From the cell containing the given text, extract its center point as [x, y] coordinate. 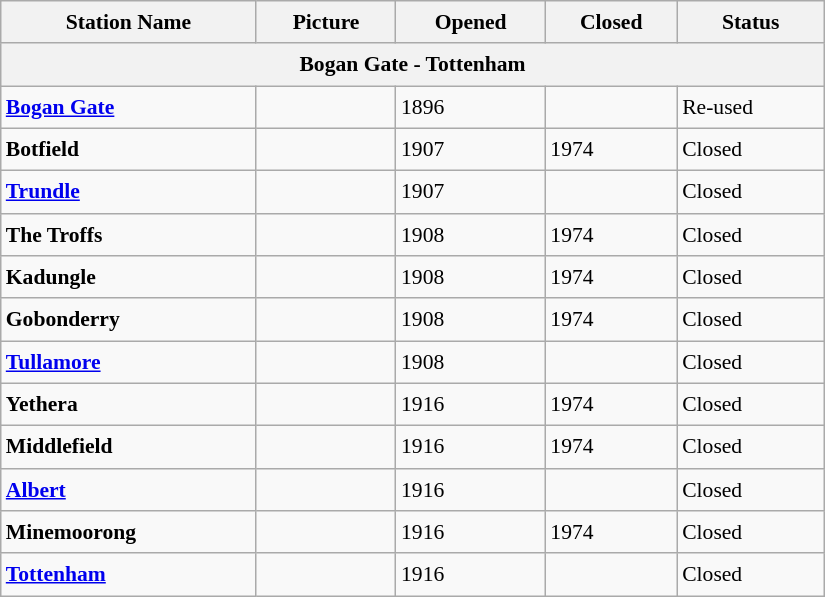
Kadungle [128, 278]
Bogan Gate [128, 108]
1896 [470, 108]
Station Name [128, 22]
Picture [326, 22]
Tottenham [128, 576]
Trundle [128, 192]
Minemoorong [128, 532]
Botfield [128, 150]
Opened [470, 22]
Status [750, 22]
Tullamore [128, 362]
Re-used [750, 108]
Yethera [128, 406]
Bogan Gate - Tottenham [413, 66]
Albert [128, 490]
The Troffs [128, 236]
Gobonderry [128, 320]
Middlefield [128, 448]
